Pinpoint the cell where the given text exists, returning its [X, Y] midpoint coordinate. 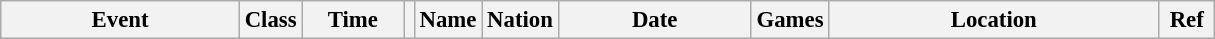
Name [448, 20]
Games [790, 20]
Location [994, 20]
Date [654, 20]
Nation [520, 20]
Time [353, 20]
Event [120, 20]
Ref [1187, 20]
Class [270, 20]
